Pinpoint the cell where the given text exists, returning its [X, Y] midpoint coordinate. 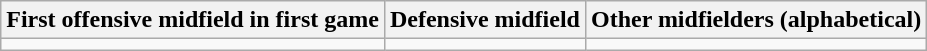
Defensive midfield [484, 20]
First offensive midfield in first game [193, 20]
Other midfielders (alphabetical) [756, 20]
